Provide the (x, y) coordinate of the cell's center where the given text is located.  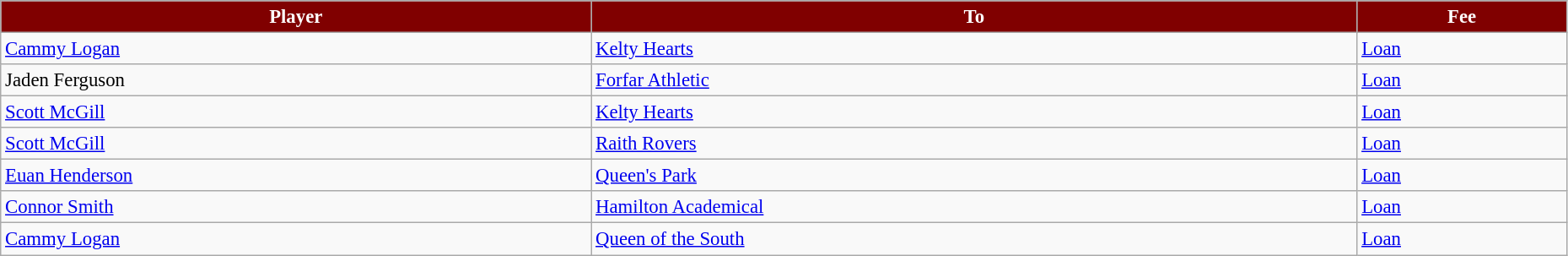
Hamilton Academical (974, 207)
Fee (1462, 17)
Euan Henderson (296, 176)
To (974, 17)
Queen's Park (974, 176)
Forfar Athletic (974, 80)
Queen of the South (974, 239)
Raith Rovers (974, 144)
Connor Smith (296, 207)
Jaden Ferguson (296, 80)
Player (296, 17)
